Provide the (x, y) coordinate of the cell's center where the given text is located.  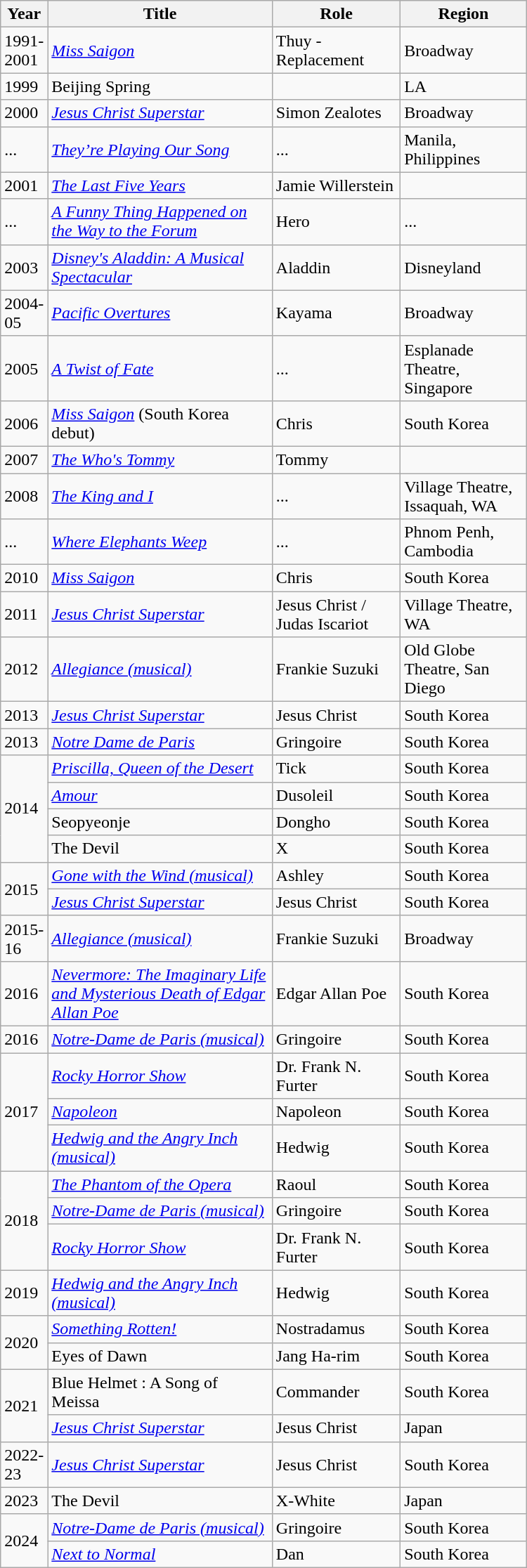
Amour (160, 795)
Nostradamus (336, 1329)
Dongho (336, 822)
2008 (24, 496)
2014 (24, 809)
Commander (336, 1392)
A Funny Thing Happened on the Way to the Forum (160, 222)
2001 (24, 185)
Manila, Philippines (464, 149)
2005 (24, 368)
Where Elephants Weep (160, 542)
2000 (24, 113)
Title (160, 14)
Simon Zealotes (336, 113)
LA (464, 86)
Old Globe Theatre, San Diego (464, 669)
Kayama (336, 313)
Phnom Penh, Cambodia (464, 542)
Village Theatre, WA (464, 614)
A Twist of Fate (160, 368)
Miss Saigon (South Korea debut) (160, 423)
2020 (24, 1342)
Role (336, 14)
Raoul (336, 1184)
Seopyeonje (160, 822)
1991-2001 (24, 51)
X-White (336, 1501)
2017 (24, 1111)
Disney's Aladdin: A Musical Spectacular (160, 267)
Jang Ha-rim (336, 1356)
2021 (24, 1405)
Beijing Spring (160, 86)
2024 (24, 1541)
2019 (24, 1293)
Ashley (336, 875)
The Phantom of the Opera (160, 1184)
2004-05 (24, 313)
Dusoleil (336, 795)
Pacific Overtures (160, 313)
Region (464, 14)
Notre Dame de Paris (160, 742)
2023 (24, 1501)
The Last Five Years (160, 185)
Jamie Willerstein (336, 185)
Tick (336, 769)
Year (24, 14)
Disneyland (464, 267)
Blue Helmet : A Song of Meissa (160, 1392)
Aladdin (336, 267)
2015-16 (24, 939)
The King and I (160, 496)
They’re Playing Our Song (160, 149)
2006 (24, 423)
Tommy (336, 459)
Village Theatre, Issaquah, WA (464, 496)
1999 (24, 86)
2015 (24, 889)
X (336, 849)
2010 (24, 578)
The Who's Tommy (160, 459)
2018 (24, 1221)
Thuy - Replacement (336, 51)
2022-23 (24, 1464)
Something Rotten! (160, 1329)
Next to Normal (160, 1554)
2012 (24, 669)
Eyes of Dawn (160, 1356)
2003 (24, 267)
Esplanade Theatre, Singapore (464, 368)
Hero (336, 222)
Jesus Christ / Judas Iscariot (336, 614)
2007 (24, 459)
Gone with the Wind (musical) (160, 875)
Dan (336, 1554)
Edgar Allan Poe (336, 993)
2011 (24, 614)
Priscilla, Queen of the Desert (160, 769)
Nevermore: The Imaginary Life and Mysterious Death of Edgar Allan Poe (160, 993)
